Output the (x, y) coordinate of the center of the cell containing the given text.  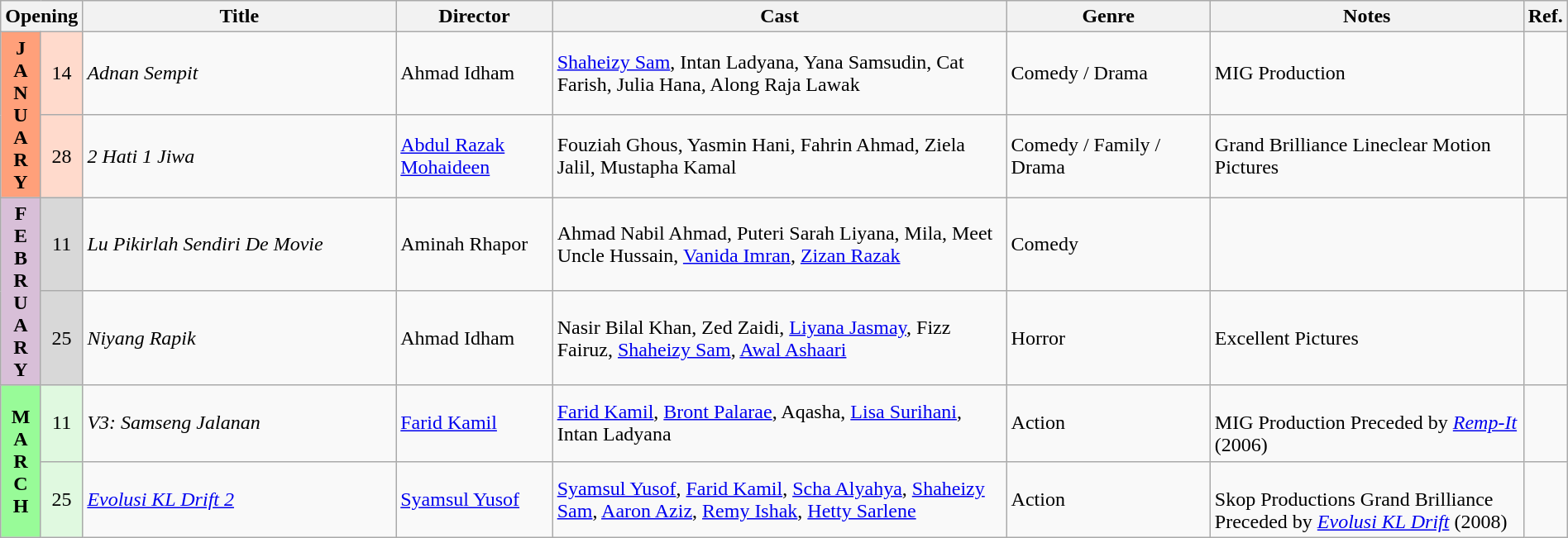
Farid Kamil (475, 423)
2 Hati 1 Jiwa (240, 156)
Grand Brilliance Lineclear Motion Pictures (1366, 156)
Horror (1108, 338)
Niyang Rapik (240, 338)
Comedy (1108, 245)
Excellent Pictures (1366, 338)
Nasir Bilal Khan, Zed Zaidi, Liyana Jasmay, Fizz Fairuz, Shaheizy Sam, Awal Ashaari (779, 338)
Lu Pikirlah Sendiri De Movie (240, 245)
Ahmad Nabil Ahmad, Puteri Sarah Liyana, Mila, Meet Uncle Hussain, Vanida Imran, Zizan Razak (779, 245)
Skop Productions Grand Brilliance Preceded by Evolusi KL Drift (2008) (1366, 499)
FEBRUARY (22, 291)
Syamsul Yusof (475, 499)
Comedy / Drama (1108, 74)
Notes (1366, 17)
Opening (41, 17)
Title (240, 17)
Abdul Razak Mohaideen (475, 156)
Adnan Sempit (240, 74)
Fouziah Ghous, Yasmin Hani, Fahrin Ahmad, Ziela Jalil, Mustapha Kamal (779, 156)
V3: Samseng Jalanan (240, 423)
Ref. (1545, 17)
Evolusi KL Drift 2 (240, 499)
Cast (779, 17)
Farid Kamil, Bront Palarae, Aqasha, Lisa Surihani, Intan Ladyana (779, 423)
Aminah Rhapor (475, 245)
Syamsul Yusof, Farid Kamil, Scha Alyahya, Shaheizy Sam, Aaron Aziz, Remy Ishak, Hetty Sarlene (779, 499)
MIG Production Preceded by Remp-It (2006) (1366, 423)
Genre (1108, 17)
JANUARY (22, 115)
Director (475, 17)
Shaheizy Sam, Intan Ladyana, Yana Samsudin, Cat Farish, Julia Hana, Along Raja Lawak (779, 74)
MARCH (22, 461)
MIG Production (1366, 74)
Comedy / Family / Drama (1108, 156)
14 (61, 74)
28 (61, 156)
